Determine the (X, Y) coordinate at the center of the cell enclosing the given text.  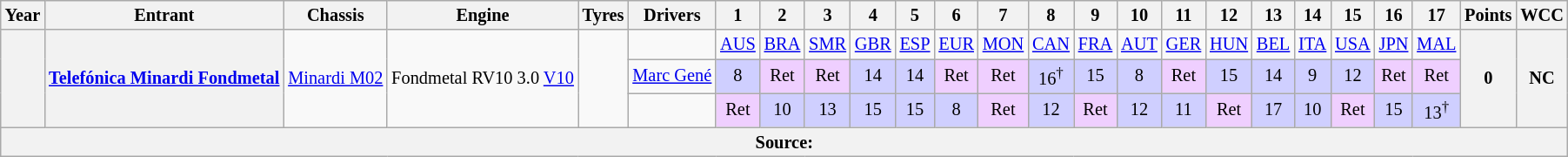
16† (1051, 77)
MON (1004, 44)
16 (1394, 15)
AUT (1139, 44)
0 (1488, 78)
ESP (915, 44)
13† (1437, 110)
EUR (956, 44)
7 (1004, 15)
MAL (1437, 44)
GER (1184, 44)
BRA (783, 44)
Minardi M02 (336, 78)
Telefónica Minardi Fondmetal (163, 78)
Drivers (671, 15)
3 (828, 15)
FRA (1096, 44)
Marc Gené (671, 77)
USA (1352, 44)
Tyres (604, 15)
Source: (784, 142)
Entrant (163, 15)
6 (956, 15)
BEL (1273, 44)
Chassis (336, 15)
WCC (1542, 15)
NC (1542, 78)
GBR (873, 44)
2 (783, 15)
Year (23, 15)
Fondmetal RV10 3.0 V10 (483, 78)
4 (873, 15)
Engine (483, 15)
Points (1488, 15)
JPN (1394, 44)
HUN (1229, 44)
CAN (1051, 44)
AUS (737, 44)
5 (915, 15)
1 (737, 15)
ITA (1312, 44)
SMR (828, 44)
